Scan for the cell matching the given text and deliver its (x, y) coordinate at center. 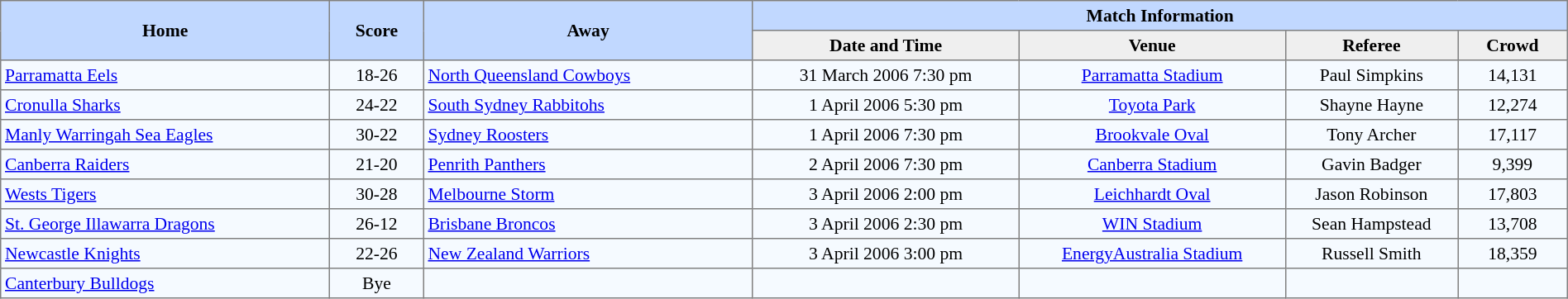
Canberra Stadium (1152, 164)
2 April 2006 7:30 pm (886, 164)
Manly Warringah Sea Eagles (165, 135)
31 March 2006 7:30 pm (886, 75)
Crowd (1513, 45)
14,131 (1513, 75)
30-28 (377, 194)
22-26 (377, 254)
Melbourne Storm (588, 194)
Paul Simpkins (1371, 75)
New Zealand Warriors (588, 254)
Away (588, 31)
Date and Time (886, 45)
Leichhardt Oval (1152, 194)
3 April 2006 3:00 pm (886, 254)
North Queensland Cowboys (588, 75)
Sean Hampstead (1371, 224)
Match Information (1159, 16)
13,708 (1513, 224)
17,803 (1513, 194)
Cronulla Sharks (165, 105)
Wests Tigers (165, 194)
Score (377, 31)
1 April 2006 7:30 pm (886, 135)
3 April 2006 2:00 pm (886, 194)
Canterbury Bulldogs (165, 283)
24-22 (377, 105)
21-20 (377, 164)
Sydney Roosters (588, 135)
Gavin Badger (1371, 164)
Brisbane Broncos (588, 224)
Canberra Raiders (165, 164)
Jason Robinson (1371, 194)
26-12 (377, 224)
3 April 2006 2:30 pm (886, 224)
Home (165, 31)
Parramatta Eels (165, 75)
18-26 (377, 75)
30-22 (377, 135)
Penrith Panthers (588, 164)
Referee (1371, 45)
Parramatta Stadium (1152, 75)
17,117 (1513, 135)
Brookvale Oval (1152, 135)
St. George Illawarra Dragons (165, 224)
South Sydney Rabbitohs (588, 105)
9,399 (1513, 164)
Shayne Hayne (1371, 105)
1 April 2006 5:30 pm (886, 105)
WIN Stadium (1152, 224)
Newcastle Knights (165, 254)
Toyota Park (1152, 105)
Bye (377, 283)
Venue (1152, 45)
EnergyAustralia Stadium (1152, 254)
12,274 (1513, 105)
Tony Archer (1371, 135)
Russell Smith (1371, 254)
18,359 (1513, 254)
